Search for the cell housing the specified text and yield its (X, Y) center coordinate. 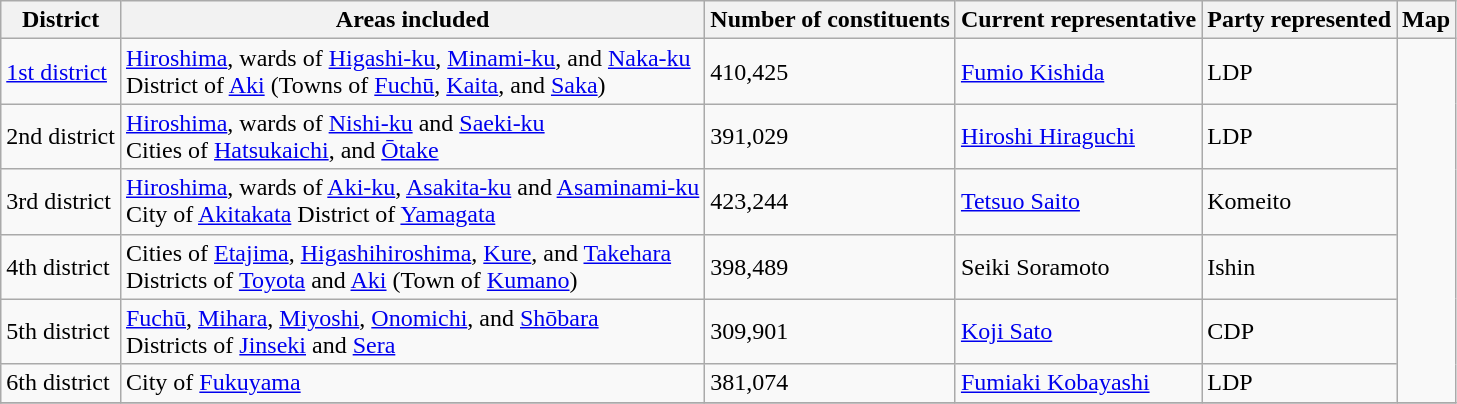
Fumiaki Kobayashi (1078, 383)
410,425 (830, 72)
6th district (61, 383)
Tetsuo Saito (1078, 202)
Hiroshima, wards of Higashi-ku, Minami-ku, and Naka-kuDistrict of Aki (Towns of Fuchū, Kaita, and Saka) (412, 72)
District (61, 20)
381,074 (830, 383)
City of Fukuyama (412, 383)
Cities of Etajima, Higashihiroshima, Kure, and TakeharaDistricts of Toyota and Aki (Town of Kumano) (412, 266)
2nd district (61, 136)
Komeito (1300, 202)
Hiroshima, wards of Nishi-ku and Saeki-kuCities of Hatsukaichi, and Ōtake (412, 136)
391,029 (830, 136)
423,244 (830, 202)
398,489 (830, 266)
4th district (61, 266)
Current representative (1078, 20)
CDP (1300, 332)
309,901 (830, 332)
Party represented (1300, 20)
5th district (61, 332)
Seiki Soramoto (1078, 266)
Hiroshi Hiraguchi (1078, 136)
Koji Sato (1078, 332)
Fumio Kishida (1078, 72)
Fuchū, Mihara, Miyoshi, Onomichi, and ShōbaraDistricts of Jinseki and Sera (412, 332)
Ishin (1300, 266)
1st district (61, 72)
3rd district (61, 202)
Number of constituents (830, 20)
Map (1426, 20)
Hiroshima, wards of Aki-ku, Asakita-ku and Asaminami-kuCity of Akitakata District of Yamagata (412, 202)
Areas included (412, 20)
